Capture the cell that displays the provided text and extract its (X, Y) central coordinate. 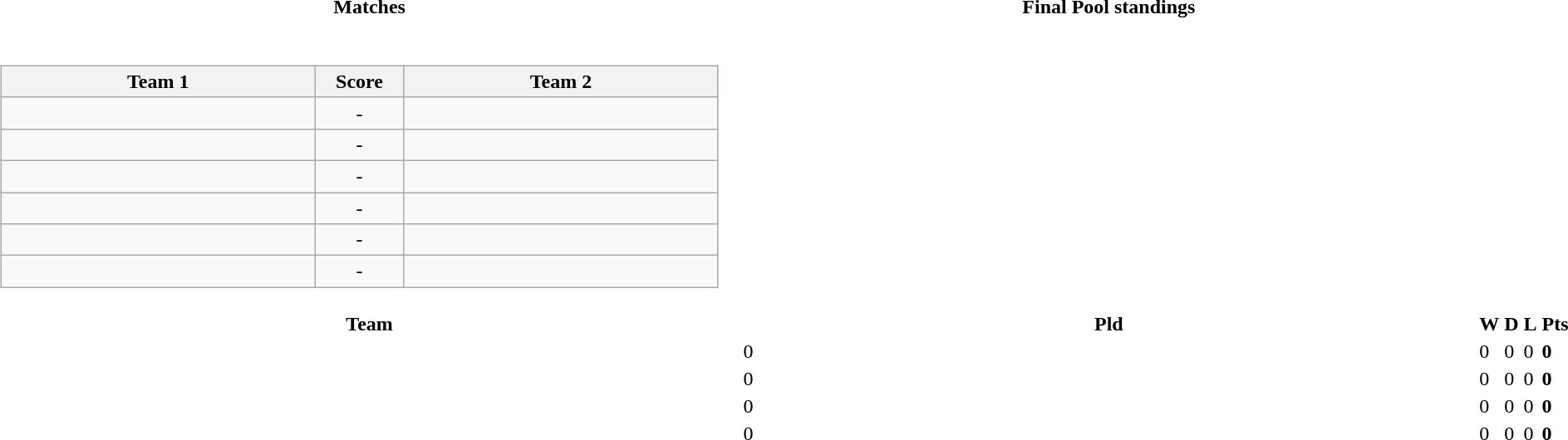
W (1489, 324)
Team 2 (561, 81)
L (1531, 324)
Team 1 (158, 81)
Pld (1108, 324)
Score (359, 81)
D (1511, 324)
